Provide the (x, y) coordinate of the cell's center where the given text is located.  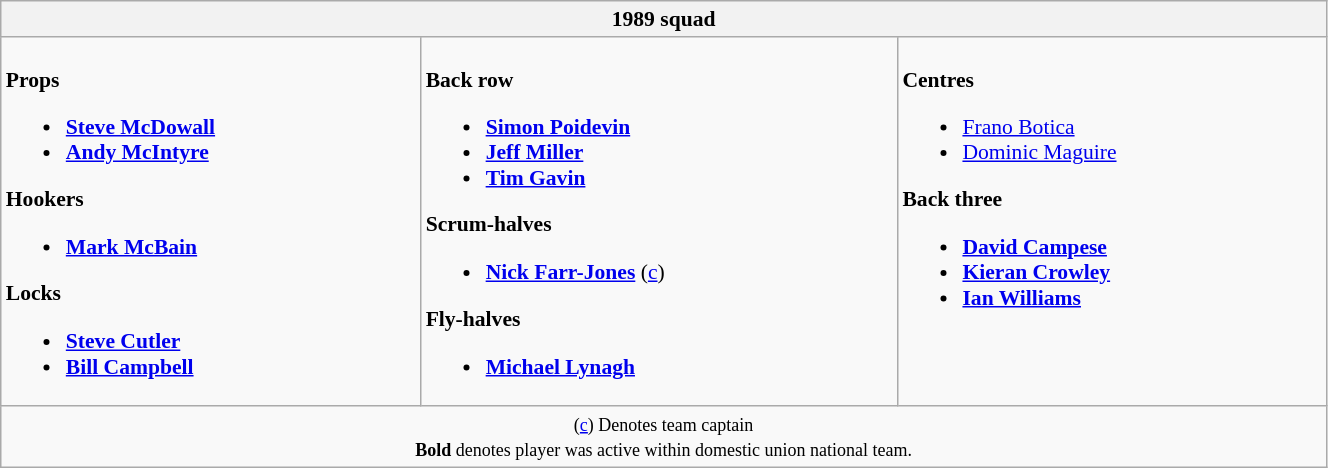
Back row Simon Poidevin Jeff Miller Tim GavinScrum-halves Nick Farr-Jones (c)Fly-halves Michael Lynagh (660, 222)
Centres Frano Botica Dominic MaguireBack three David Campese Kieran Crowley Ian Williams (1112, 222)
1989 squad (664, 19)
Props Steve McDowall Andy McIntyreHookers Mark McBainLocks Steve Cutler Bill Campbell (211, 222)
(c) Denotes team captainBold denotes player was active within domestic union national team. (664, 436)
